Scan for the cell matching the given text and deliver its [x, y] coordinate at center. 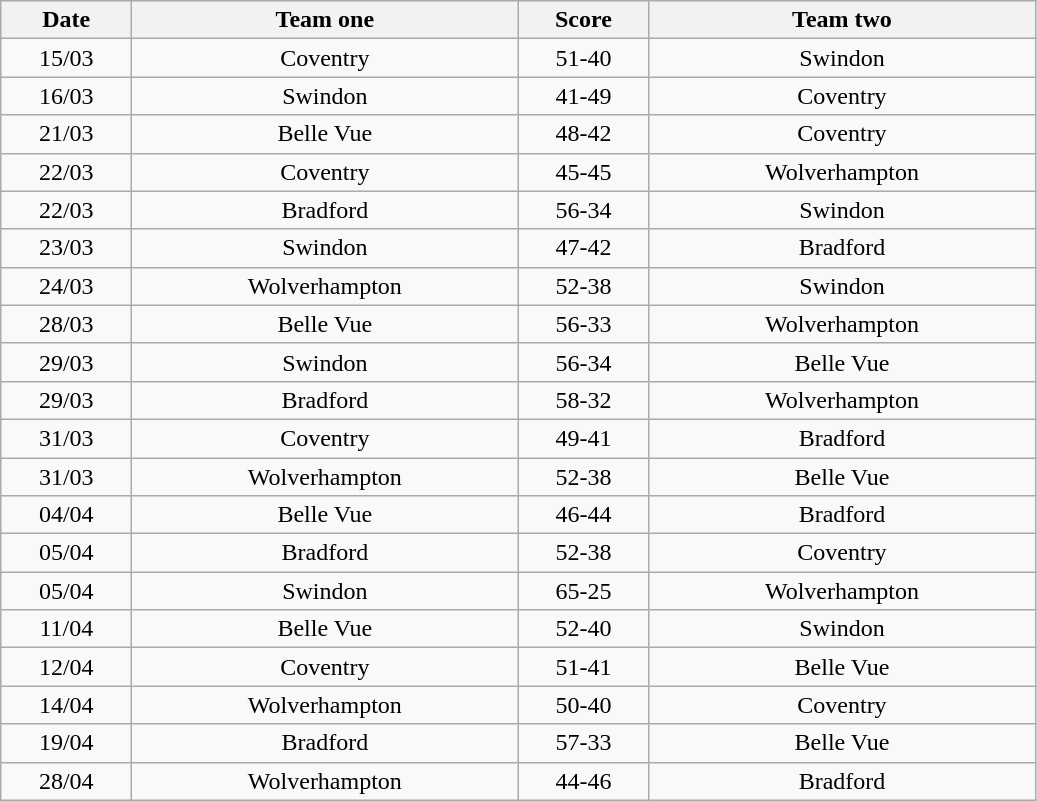
14/04 [66, 705]
65-25 [584, 591]
44-46 [584, 781]
41-49 [584, 96]
48-42 [584, 134]
28/04 [66, 781]
52-40 [584, 629]
23/03 [66, 248]
50-40 [584, 705]
Team two [842, 20]
04/04 [66, 515]
46-44 [584, 515]
Date [66, 20]
45-45 [584, 172]
Score [584, 20]
24/03 [66, 286]
16/03 [66, 96]
11/04 [66, 629]
Team one [325, 20]
15/03 [66, 58]
56-33 [584, 324]
47-42 [584, 248]
21/03 [66, 134]
51-41 [584, 667]
12/04 [66, 667]
28/03 [66, 324]
58-32 [584, 400]
51-40 [584, 58]
57-33 [584, 743]
49-41 [584, 438]
19/04 [66, 743]
